For the text-containing cell, return its midpoint in (x, y) coordinate format. 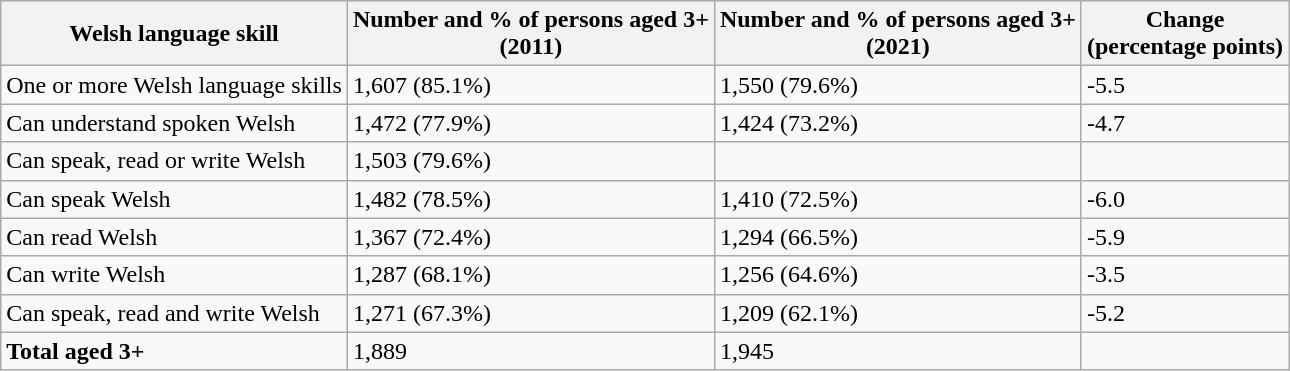
One or more Welsh language skills (174, 85)
Can write Welsh (174, 275)
1,482 (78.5%) (530, 199)
Can read Welsh (174, 237)
Can speak Welsh (174, 199)
Number and % of persons aged 3+(2011) (530, 34)
1,294 (66.5%) (898, 237)
1,607 (85.1%) (530, 85)
Welsh language skill (174, 34)
1,410 (72.5%) (898, 199)
Number and % of persons aged 3+(2021) (898, 34)
-3.5 (1184, 275)
-5.5 (1184, 85)
-5.9 (1184, 237)
1,256 (64.6%) (898, 275)
-6.0 (1184, 199)
-4.7 (1184, 123)
1,503 (79.6%) (530, 161)
1,367 (72.4%) (530, 237)
1,945 (898, 351)
1,424 (73.2%) (898, 123)
1,287 (68.1%) (530, 275)
Total aged 3+ (174, 351)
Change(percentage points) (1184, 34)
1,550 (79.6%) (898, 85)
-5.2 (1184, 313)
1,271 (67.3%) (530, 313)
Can speak, read and write Welsh (174, 313)
1,209 (62.1%) (898, 313)
Can speak, read or write Welsh (174, 161)
Can understand spoken Welsh (174, 123)
1,472 (77.9%) (530, 123)
1,889 (530, 351)
